Detect which cell encompasses the target text, then output its (X, Y) center coordinate. 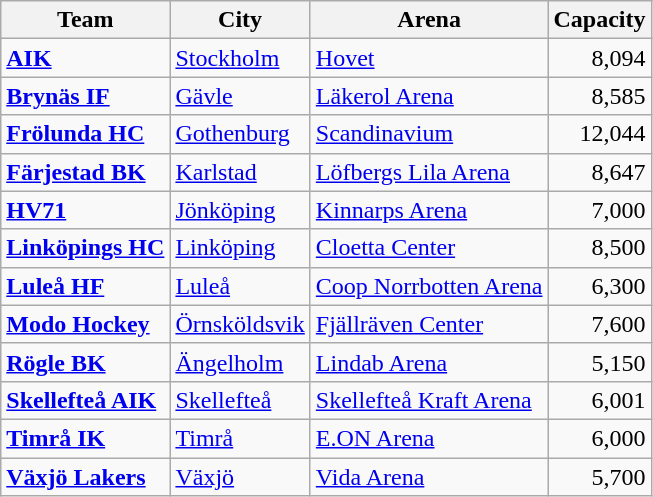
Löfbergs Lila Arena (429, 172)
AIK (86, 58)
Linköpings HC (86, 248)
6,000 (600, 438)
Rögle BK (86, 362)
7,600 (600, 324)
5,150 (600, 362)
7,000 (600, 210)
Karlstad (240, 172)
Jönköping (240, 210)
Frölunda HC (86, 134)
City (240, 20)
Stockholm (240, 58)
Luleå HF (86, 286)
Ängelholm (240, 362)
Skellefteå AIK (86, 400)
5,700 (600, 477)
Cloetta Center (429, 248)
Luleå (240, 286)
8,585 (600, 96)
Linköping (240, 248)
Läkerol Arena (429, 96)
Team (86, 20)
Örnsköldsvik (240, 324)
Modo Hockey (86, 324)
E.ON Arena (429, 438)
Brynäs IF (86, 96)
Lindab Arena (429, 362)
Gothenburg (240, 134)
Växjö Lakers (86, 477)
Scandinavium (429, 134)
Timrå (240, 438)
8,094 (600, 58)
Färjestad BK (86, 172)
Vida Arena (429, 477)
HV71 (86, 210)
6,300 (600, 286)
8,500 (600, 248)
8,647 (600, 172)
Skellefteå (240, 400)
Gävle (240, 96)
Skellefteå Kraft Arena (429, 400)
Hovet (429, 58)
6,001 (600, 400)
Timrå IK (86, 438)
Arena (429, 20)
Coop Norrbotten Arena (429, 286)
Fjällräven Center (429, 324)
Växjö (240, 477)
Kinnarps Arena (429, 210)
Capacity (600, 20)
12,044 (600, 134)
